From the cell containing the given text, extract its center point as (X, Y) coordinate. 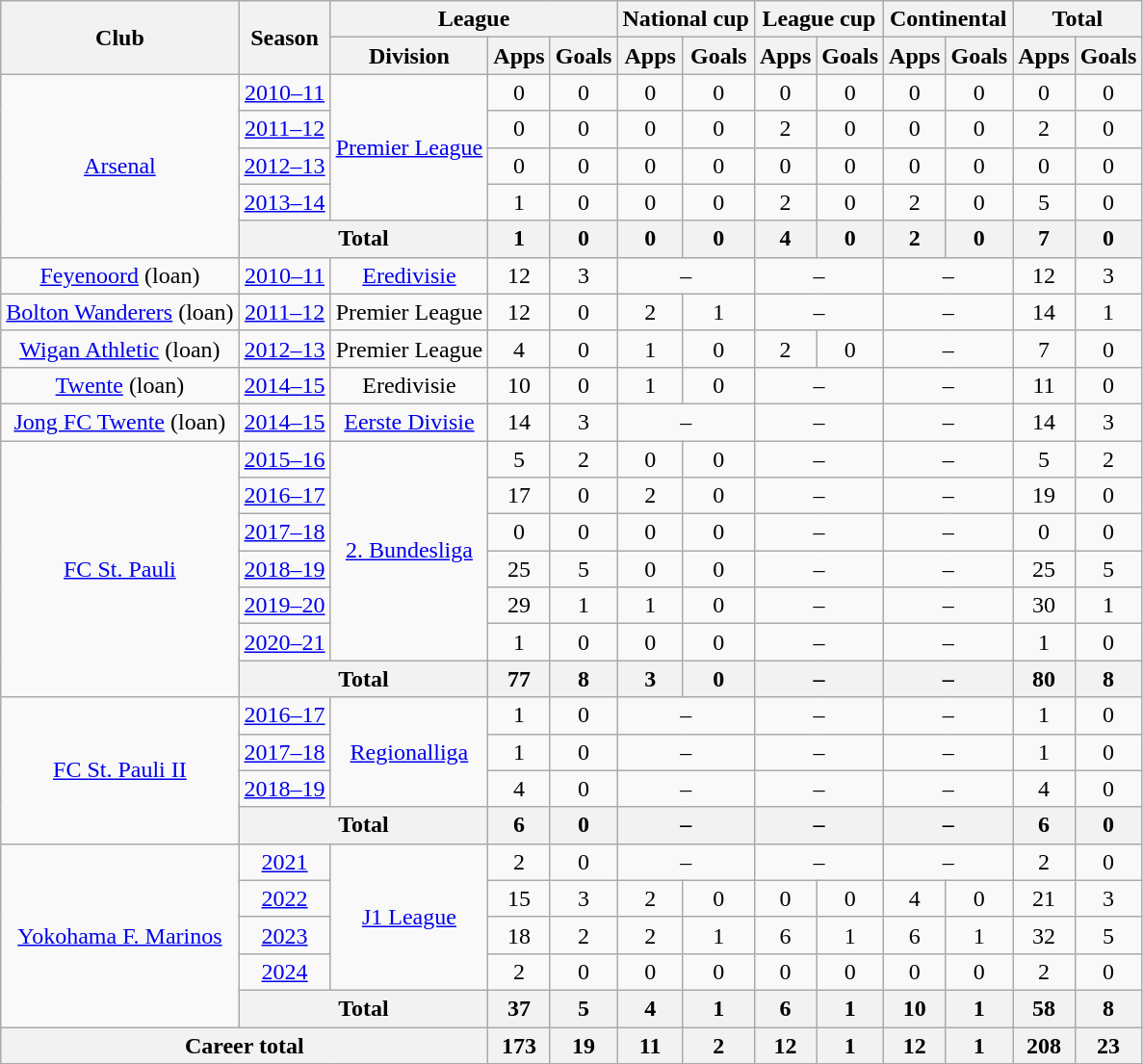
208 (1044, 1045)
29 (519, 606)
2024 (285, 972)
15 (519, 898)
Bolton Wanderers (loan) (119, 312)
2020–21 (285, 642)
37 (519, 1008)
2015–16 (285, 459)
Regionalliga (409, 752)
FC St. Pauli (119, 569)
2013–14 (285, 202)
Continental (948, 19)
2. Bundesliga (409, 551)
2019–20 (285, 606)
League (474, 19)
2022 (285, 898)
17 (519, 496)
2021 (285, 862)
Career total (245, 1045)
Eerste Divisie (409, 422)
32 (1044, 935)
Club (119, 38)
77 (519, 679)
Wigan Athletic (loan) (119, 349)
173 (519, 1045)
18 (519, 935)
2023 (285, 935)
League cup (818, 19)
Season (285, 38)
Jong FC Twente (loan) (119, 422)
30 (1044, 606)
80 (1044, 679)
Twente (loan) (119, 385)
58 (1044, 1008)
National cup (686, 19)
FC St. Pauli II (119, 770)
Division (409, 56)
23 (1108, 1045)
Feyenoord (loan) (119, 275)
Yokohama F. Marinos (119, 935)
Arsenal (119, 166)
21 (1044, 898)
J1 League (409, 917)
